Extract the (X, Y) coordinate from the center of the cell holding the provided text.  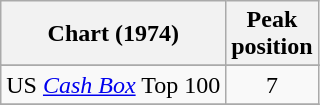
7 (272, 85)
Peakposition (272, 34)
US Cash Box Top 100 (114, 85)
Chart (1974) (114, 34)
